Output the [X, Y] coordinate of the center of the cell containing the given text.  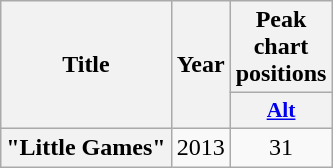
2013 [200, 147]
Title [86, 65]
Alt [281, 111]
Year [200, 65]
"Little Games" [86, 147]
Peak chart positions [281, 47]
31 [281, 147]
